Locate the cell with the specified text and output its [X, Y] center coordinate. 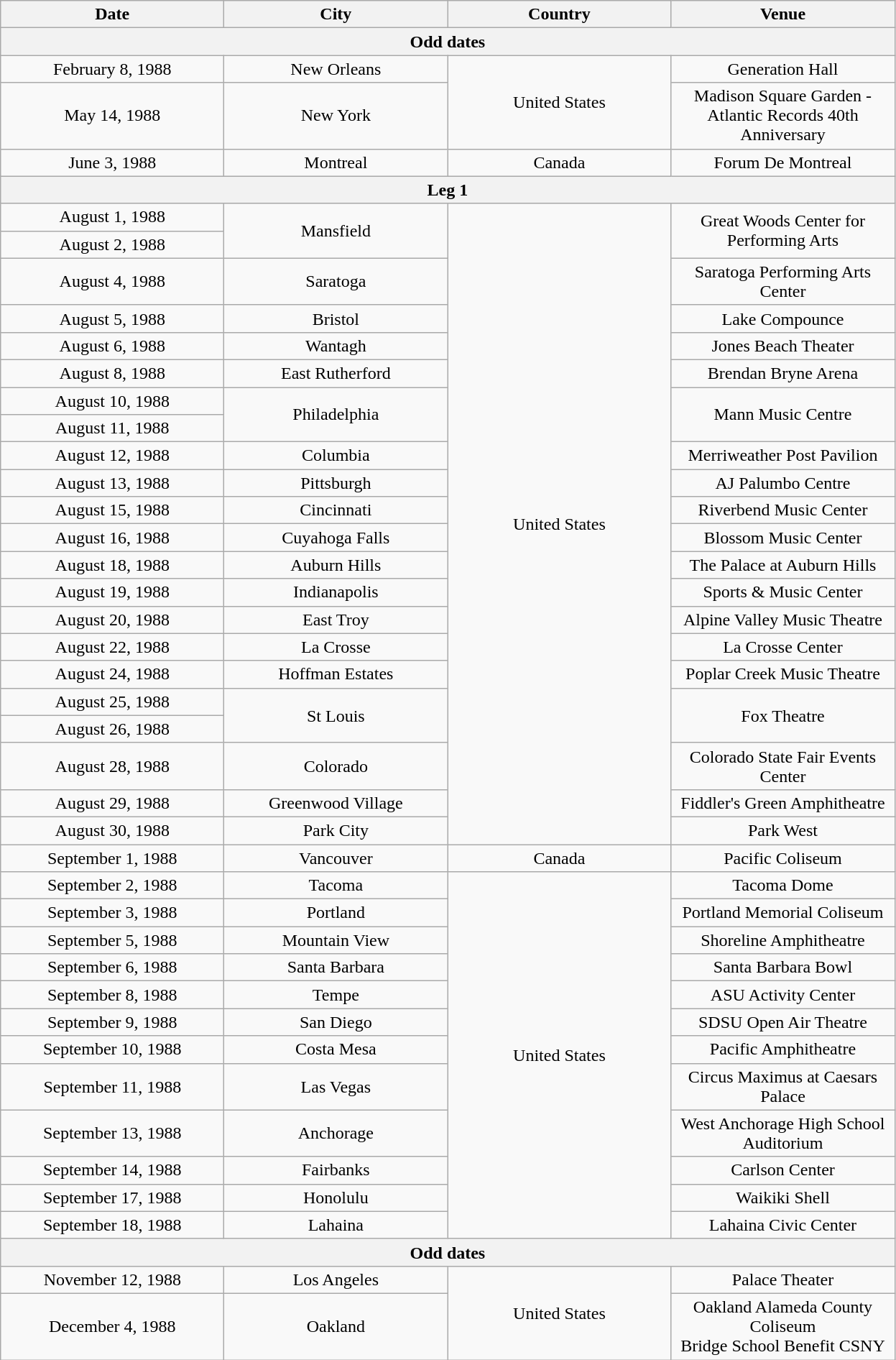
Columbia [336, 456]
Tempe [336, 995]
Fairbanks [336, 1170]
La Crosse [336, 647]
Mountain View [336, 940]
Los Angeles [336, 1279]
San Diego [336, 1022]
Oakland Alameda County ColiseumBridge School Benefit CSNY [783, 1326]
Generation Hall [783, 69]
September 3, 1988 [112, 913]
Country [559, 14]
September 8, 1988 [112, 995]
Mansfield [336, 231]
August 10, 1988 [112, 400]
August 6, 1988 [112, 346]
La Crosse Center [783, 647]
Merriweather Post Pavilion [783, 456]
Cincinnati [336, 510]
ASU Activity Center [783, 995]
Carlson Center [783, 1170]
Brendan Bryne Arena [783, 373]
February 8, 1988 [112, 69]
Santa Barbara Bowl [783, 968]
Saratoga Performing Arts Center [783, 282]
August 5, 1988 [112, 318]
September 10, 1988 [112, 1049]
August 29, 1988 [112, 803]
September 5, 1988 [112, 940]
August 2, 1988 [112, 244]
Pittsburgh [336, 483]
Sports & Music Center [783, 592]
Lahaina Civic Center [783, 1225]
August 13, 1988 [112, 483]
August 1, 1988 [112, 217]
Vancouver [336, 858]
September 11, 1988 [112, 1087]
September 2, 1988 [112, 886]
Park West [783, 830]
Date [112, 14]
August 25, 1988 [112, 702]
August 11, 1988 [112, 428]
August 28, 1988 [112, 766]
Colorado State Fair Events Center [783, 766]
Wantagh [336, 346]
Oakland [336, 1326]
The Palace at Auburn Hills [783, 565]
East Troy [336, 620]
St Louis [336, 715]
Lahaina [336, 1225]
Cuyahoga Falls [336, 538]
Tacoma Dome [783, 886]
City [336, 14]
New Orleans [336, 69]
Bristol [336, 318]
East Rutherford [336, 373]
Portland Memorial Coliseum [783, 913]
September 18, 1988 [112, 1225]
August 30, 1988 [112, 830]
December 4, 1988 [112, 1326]
August 26, 1988 [112, 729]
Park City [336, 830]
AJ Palumbo Centre [783, 483]
Palace Theater [783, 1279]
Saratoga [336, 282]
Portland [336, 913]
September 14, 1988 [112, 1170]
Fox Theatre [783, 715]
August 4, 1988 [112, 282]
Colorado [336, 766]
September 1, 1988 [112, 858]
Greenwood Village [336, 803]
August 20, 1988 [112, 620]
Indianapolis [336, 592]
August 15, 1988 [112, 510]
Pacific Amphitheatre [783, 1049]
Philadelphia [336, 414]
New York [336, 116]
August 24, 1988 [112, 674]
Montreal [336, 162]
August 22, 1988 [112, 647]
Madison Square Garden -Atlantic Records 40th Anniversary [783, 116]
Leg 1 [448, 190]
Las Vegas [336, 1087]
Jones Beach Theater [783, 346]
Poplar Creek Music Theatre [783, 674]
June 3, 1988 [112, 162]
Blossom Music Center [783, 538]
August 12, 1988 [112, 456]
Forum De Montreal [783, 162]
September 17, 1988 [112, 1198]
Fiddler's Green Amphitheatre [783, 803]
August 19, 1988 [112, 592]
August 8, 1988 [112, 373]
September 6, 1988 [112, 968]
Mann Music Centre [783, 414]
Honolulu [336, 1198]
Circus Maximus at Caesars Palace [783, 1087]
Santa Barbara [336, 968]
Auburn Hills [336, 565]
Lake Compounce [783, 318]
August 16, 1988 [112, 538]
Hoffman Estates [336, 674]
Venue [783, 14]
May 14, 1988 [112, 116]
Waikiki Shell [783, 1198]
November 12, 1988 [112, 1279]
Tacoma [336, 886]
August 18, 1988 [112, 565]
Alpine Valley Music Theatre [783, 620]
Costa Mesa [336, 1049]
Shoreline Amphitheatre [783, 940]
SDSU Open Air Theatre [783, 1022]
Anchorage [336, 1133]
September 13, 1988 [112, 1133]
West Anchorage High School Auditorium [783, 1133]
Great Woods Center for Performing Arts [783, 231]
Riverbend Music Center [783, 510]
Pacific Coliseum [783, 858]
September 9, 1988 [112, 1022]
